Return the (x, y) coordinate for the center point of the cell that contains the specified text.  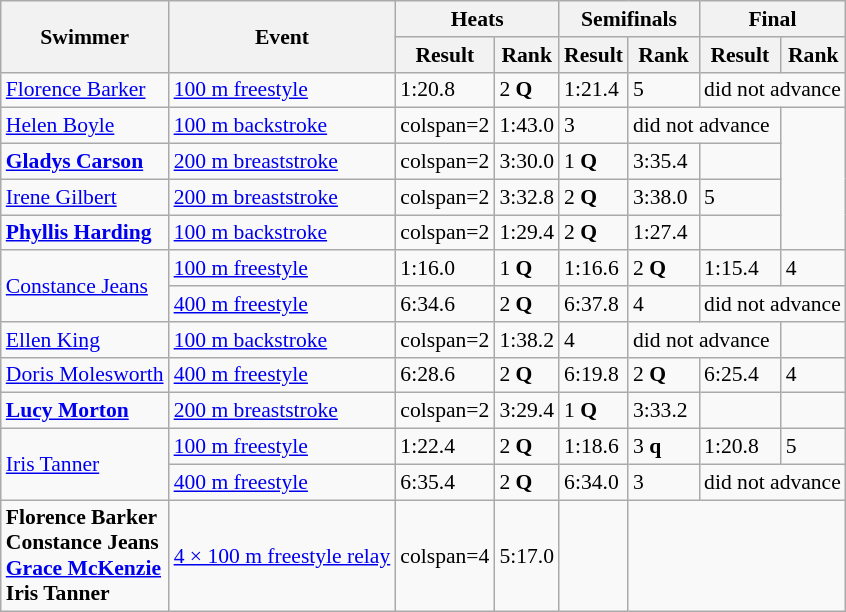
1:38.2 (526, 340)
3:35.4 (664, 162)
Doris Molesworth (85, 375)
6:34.0 (594, 482)
1:15.4 (740, 269)
Semifinals (629, 19)
1:22.4 (444, 447)
Constance Jeans (85, 286)
1:16.0 (444, 269)
3 q (664, 447)
5:17.0 (526, 556)
4 × 100 m freestyle relay (282, 556)
Ellen King (85, 340)
Irene Gilbert (85, 197)
1:27.4 (664, 233)
3:33.2 (664, 411)
3:32.8 (526, 197)
6:19.8 (594, 375)
Event (282, 36)
1:29.4 (526, 233)
6:34.6 (444, 304)
1:43.0 (526, 126)
1:16.6 (594, 269)
6:25.4 (740, 375)
Heats (477, 19)
1:21.4 (594, 90)
Swimmer (85, 36)
Phyllis Harding (85, 233)
Helen Boyle (85, 126)
1:18.6 (594, 447)
3:29.4 (526, 411)
6:28.6 (444, 375)
3:38.0 (664, 197)
6:35.4 (444, 482)
Iris Tanner (85, 464)
Florence Barker Constance Jeans Grace McKenzie Iris Tanner (85, 556)
3:30.0 (526, 162)
Florence Barker (85, 90)
colspan=4 (444, 556)
Gladys Carson (85, 162)
Final (772, 19)
Lucy Morton (85, 411)
6:37.8 (594, 304)
